Capture the cell that displays the provided text and extract its [x, y] central coordinate. 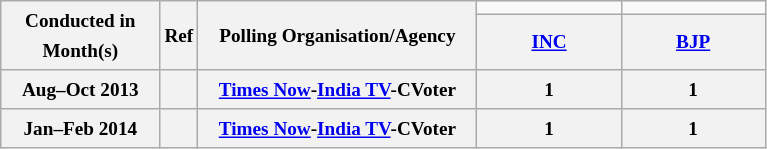
INC [549, 42]
Jan–Feb 2014 [80, 128]
Polling Organisation/Agency [338, 36]
BJP [693, 42]
Aug–Oct 2013 [80, 90]
Conducted in Month(s) [80, 36]
Ref [179, 36]
